Extract the [x, y] coordinate from the center of the cell holding the provided text.  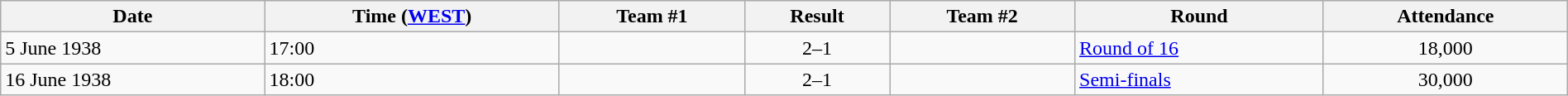
5 June 1938 [132, 48]
Team #2 [982, 17]
17:00 [412, 48]
16 June 1938 [132, 79]
Semi-finals [1199, 79]
18:00 [412, 79]
Round of 16 [1199, 48]
Attendance [1446, 17]
18,000 [1446, 48]
Time (WEST) [412, 17]
Team #1 [652, 17]
Round [1199, 17]
Date [132, 17]
30,000 [1446, 79]
Result [817, 17]
